Output the [x, y] coordinate of the center of the cell containing the given text.  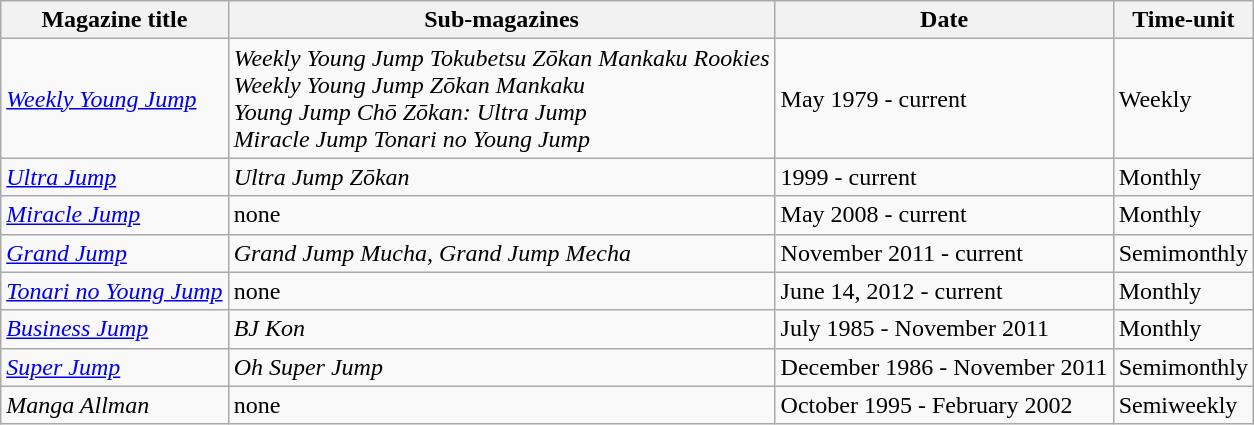
December 1986 - November 2011 [944, 367]
Grand Jump Mucha, Grand Jump Mecha [502, 253]
BJ Kon [502, 329]
Business Jump [114, 329]
Sub-magazines [502, 20]
Miracle Jump [114, 215]
Date [944, 20]
Ultra Jump [114, 177]
Manga Allman [114, 405]
Magazine title [114, 20]
Tonari no Young Jump [114, 291]
Semiweekly [1183, 405]
Grand Jump [114, 253]
May 1979 - current [944, 98]
June 14, 2012 - current [944, 291]
July 1985 - November 2011 [944, 329]
October 1995 - February 2002 [944, 405]
Weekly Young Jump [114, 98]
Oh Super Jump [502, 367]
Time-unit [1183, 20]
Super Jump [114, 367]
Weekly Young Jump Tokubetsu Zōkan Mankaku RookiesWeekly Young Jump Zōkan MankakuYoung Jump Chō Zōkan: Ultra JumpMiracle Jump Tonari no Young Jump [502, 98]
May 2008 - current [944, 215]
November 2011 - current [944, 253]
Weekly [1183, 98]
Ultra Jump Zōkan [502, 177]
1999 - current [944, 177]
